Return the [x, y] coordinate for the center point of the cell that contains the specified text.  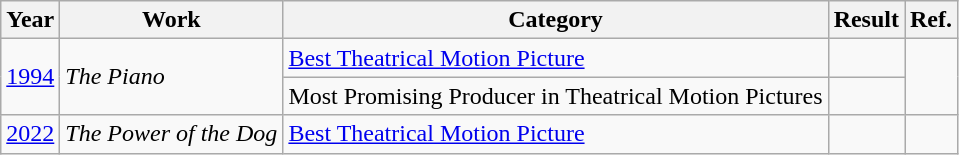
Ref. [930, 20]
Work [172, 20]
1994 [30, 77]
Most Promising Producer in Theatrical Motion Pictures [556, 96]
The Power of the Dog [172, 134]
Result [866, 20]
Year [30, 20]
The Piano [172, 77]
Category [556, 20]
2022 [30, 134]
